From the cell containing the given text, extract its center point as (x, y) coordinate. 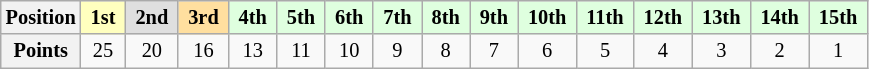
2nd (152, 17)
7 (494, 51)
13th (721, 17)
3 (721, 51)
5 (604, 51)
6th (349, 17)
7th (397, 17)
Position (41, 17)
9 (397, 51)
16 (203, 51)
Points (41, 51)
11th (604, 17)
1 (838, 51)
4 (663, 51)
8 (446, 51)
14th (779, 17)
10 (349, 51)
4th (253, 17)
12th (663, 17)
1st (104, 17)
20 (152, 51)
25 (104, 51)
5th (301, 17)
9th (494, 17)
11 (301, 51)
8th (446, 17)
3rd (203, 17)
2 (779, 51)
15th (838, 17)
13 (253, 51)
10th (547, 17)
6 (547, 51)
